Provide the (x, y) coordinate of the cell's center where the given text is located.  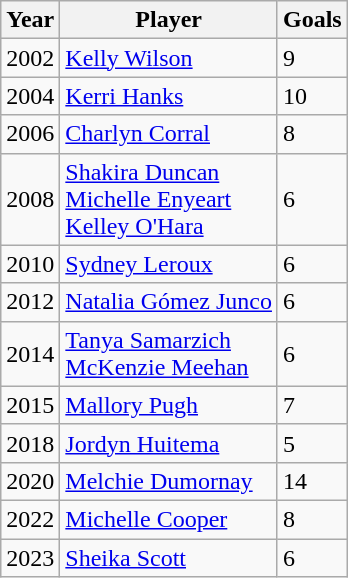
2022 (30, 519)
Kerri Hanks (169, 96)
Michelle Cooper (169, 519)
2012 (30, 302)
10 (312, 96)
2006 (30, 134)
7 (312, 405)
Jordyn Huitema (169, 443)
Charlyn Corral (169, 134)
2020 (30, 481)
2010 (30, 264)
9 (312, 58)
Year (30, 20)
2023 (30, 557)
Sheika Scott (169, 557)
2004 (30, 96)
2018 (30, 443)
Shakira Duncan Michelle Enyeart Kelley O'Hara (169, 199)
Natalia Gómez Junco (169, 302)
Player (169, 20)
Kelly Wilson (169, 58)
Melchie Dumornay (169, 481)
2015 (30, 405)
2008 (30, 199)
5 (312, 443)
2002 (30, 58)
Tanya Samarzich McKenzie Meehan (169, 354)
Mallory Pugh (169, 405)
Sydney Leroux (169, 264)
14 (312, 481)
Goals (312, 20)
2014 (30, 354)
